Identify which cell holds the provided text, then report its [x, y] central coordinate. 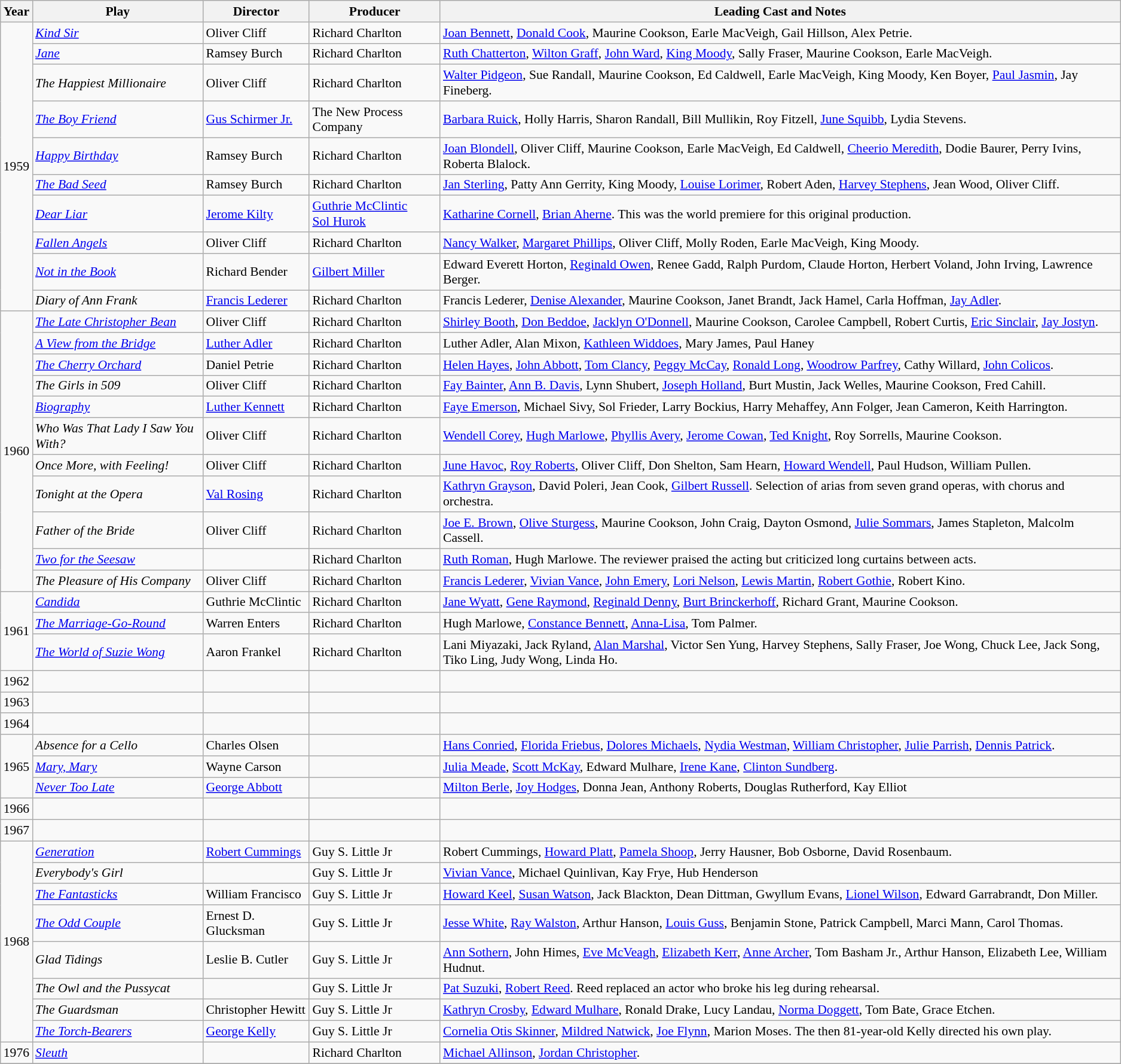
Diary of Ann Frank [117, 301]
Happy Birthday [117, 156]
Kind Sir [117, 33]
1968 [17, 941]
Faye Emerson, Michael Sivy, Sol Frieder, Larry Bockius, Harry Mehaffey, Ann Folger, Jean Cameron, Keith Harrington. [780, 407]
Never Too Late [117, 788]
The Boy Friend [117, 120]
Father of the Bride [117, 531]
Hugh Marlowe, Constance Bennett, Anna-Lisa, Tom Palmer. [780, 624]
The Late Christopher Bean [117, 322]
Once More, with Feeling! [117, 465]
Absence for a Cello [117, 745]
June Havoc, Roy Roberts, Oliver Cliff, Don Shelton, Sam Hearn, Howard Wendell, Paul Hudson, William Pullen. [780, 465]
Joan Blondell, Oliver Cliff, Maurine Cookson, Earle MacVeigh, Ed Caldwell, Cheerio Meredith, Dodie Baurer, Perry Ivins, Roberta Blalock. [780, 156]
The Happiest Millionaire [117, 83]
Gilbert Miller [374, 272]
Nancy Walker, Margaret Phillips, Oliver Cliff, Molly Roden, Earle MacVeigh, King Moody. [780, 243]
Sleuth [117, 1053]
Play [117, 11]
The Torch-Bearers [117, 1032]
Jane Wyatt, Gene Raymond, Reginald Denny, Burt Brinckerhoff, Richard Grant, Maurine Cookson. [780, 602]
Producer [374, 11]
Luther Adler, Alan Mixon, Kathleen Widdoes, Mary James, Paul Haney [780, 343]
Year [17, 11]
Robert Cummings [256, 852]
Luther Adler [256, 343]
Francis Lederer [256, 301]
Warren Enters [256, 624]
Jerome Kilty [256, 214]
Ruth Chatterton, Wilton Graff, John Ward, King Moody, Sally Fraser, Maurine Cookson, Earle MacVeigh. [780, 54]
Helen Hayes, John Abbott, Tom Clancy, Peggy McCay, Ronald Long, Woodrow Parfrey, Cathy Willard, John Colicos. [780, 365]
1961 [17, 631]
The Cherry Orchard [117, 365]
Charles Olsen [256, 745]
Katharine Cornell, Brian Aherne. This was the world premiere for this original production. [780, 214]
William Francisco [256, 895]
Shirley Booth, Don Beddoe, Jacklyn O'Donnell, Maurine Cookson, Carolee Campbell, Robert Curtis, Eric Sinclair, Jay Jostyn. [780, 322]
George Kelly [256, 1032]
Aaron Frankel [256, 652]
The Pleasure of His Company [117, 581]
Joan Bennett, Donald Cook, Maurine Cookson, Earle MacVeigh, Gail Hillson, Alex Petrie. [780, 33]
Jesse White, Ray Walston, Arthur Hanson, Louis Guss, Benjamin Stone, Patrick Campbell, Marci Mann, Carol Thomas. [780, 923]
Tonight at the Opera [117, 494]
Ruth Roman, Hugh Marlowe. The reviewer praised the acting but criticized long curtains between acts. [780, 560]
Michael Allinson, Jordan Christopher. [780, 1053]
Two for the Seesaw [117, 560]
Walter Pidgeon, Sue Randall, Maurine Cookson, Ed Caldwell, Earle MacVeigh, King Moody, Ken Boyer, Paul Jasmin, Jay Fineberg. [780, 83]
Pat Suzuki, Robert Reed. Reed replaced an actor who broke his leg during rehearsal. [780, 989]
Leading Cast and Notes [780, 11]
Who Was That Lady I Saw You With? [117, 437]
1976 [17, 1053]
Milton Berle, Joy Hodges, Donna Jean, Anthony Roberts, Douglas Rutherford, Kay Elliot [780, 788]
The Bad Seed [117, 185]
The Guardsman [117, 1010]
Director [256, 11]
A View from the Bridge [117, 343]
Vivian Vance, Michael Quinlivan, Kay Frye, Hub Henderson [780, 873]
Joe E. Brown, Olive Sturgess, Maurine Cookson, John Craig, Dayton Osmond, Julie Sommars, James Stapleton, Malcolm Cassell. [780, 531]
Jan Sterling, Patty Ann Gerrity, King Moody, Louise Lorimer, Robert Aden, Harvey Stephens, Jean Wood, Oliver Cliff. [780, 185]
Barbara Ruick, Holly Harris, Sharon Randall, Bill Mullikin, Roy Fitzell, June Squibb, Lydia Stevens. [780, 120]
Fay Bainter, Ann B. Davis, Lynn Shubert, Joseph Holland, Burt Mustin, Jack Welles, Maurine Cookson, Fred Cahill. [780, 386]
Julia Meade, Scott McKay, Edward Mulhare, Irene Kane, Clinton Sundberg. [780, 767]
Edward Everett Horton, Reginald Owen, Renee Gadd, Ralph Purdom, Claude Horton, Herbert Voland, John Irving, Lawrence Berger. [780, 272]
Howard Keel, Susan Watson, Jack Blackton, Dean Dittman, Gwyllum Evans, Lionel Wilson, Edward Garrabrandt, Don Miller. [780, 895]
Richard Bender [256, 272]
The Fantasticks [117, 895]
Daniel Petrie [256, 365]
Luther Kennett [256, 407]
Ann Sothern, John Himes, Eve McVeagh, Elizabeth Kerr, Anne Archer, Tom Basham Jr., Arthur Hanson, Elizabeth Lee, William Hudnut. [780, 959]
1962 [17, 681]
1963 [17, 703]
Gus Schirmer Jr. [256, 120]
George Abbott [256, 788]
Guthrie McClinticSol Hurok [374, 214]
Everybody's Girl [117, 873]
Leslie B. Cutler [256, 959]
Wendell Corey, Hugh Marlowe, Phyllis Avery, Jerome Cowan, Ted Knight, Roy Sorrells, Maurine Cookson. [780, 437]
Jane [117, 54]
Christopher Hewitt [256, 1010]
Robert Cummings, Howard Platt, Pamela Shoop, Jerry Hausner, Bob Osborne, David Rosenbaum. [780, 852]
1960 [17, 452]
Francis Lederer, Denise Alexander, Maurine Cookson, Janet Brandt, Jack Hamel, Carla Hoffman, Jay Adler. [780, 301]
The New Process Company [374, 120]
Francis Lederer, Vivian Vance, John Emery, Lori Nelson, Lewis Martin, Robert Gothie, Robert Kino. [780, 581]
Cornelia Otis Skinner, Mildred Natwick, Joe Flynn, Marion Moses. The then 81-year-old Kelly directed his own play. [780, 1032]
Candida [117, 602]
Mary, Mary [117, 767]
The World of Suzie Wong [117, 652]
Not in the Book [117, 272]
1964 [17, 724]
Generation [117, 852]
Fallen Angels [117, 243]
1967 [17, 831]
Biography [117, 407]
1965 [17, 767]
Kathryn Crosby, Edward Mulhare, Ronald Drake, Lucy Landau, Norma Doggett, Tom Bate, Grace Etchen. [780, 1010]
Wayne Carson [256, 767]
Val Rosing [256, 494]
Guthrie McClintic [256, 602]
Kathryn Grayson, David Poleri, Jean Cook, Gilbert Russell. Selection of arias from seven grand operas, with chorus and orchestra. [780, 494]
The Odd Couple [117, 923]
The Owl and the Pussycat [117, 989]
Ernest D. Glucksman [256, 923]
Glad Tidings [117, 959]
1966 [17, 809]
1959 [17, 167]
The Marriage-Go-Round [117, 624]
Hans Conried, Florida Friebus, Dolores Michaels, Nydia Westman, William Christopher, Julie Parrish, Dennis Patrick. [780, 745]
Dear Liar [117, 214]
The Girls in 509 [117, 386]
